For the text-containing cell, return its midpoint in [x, y] coordinate format. 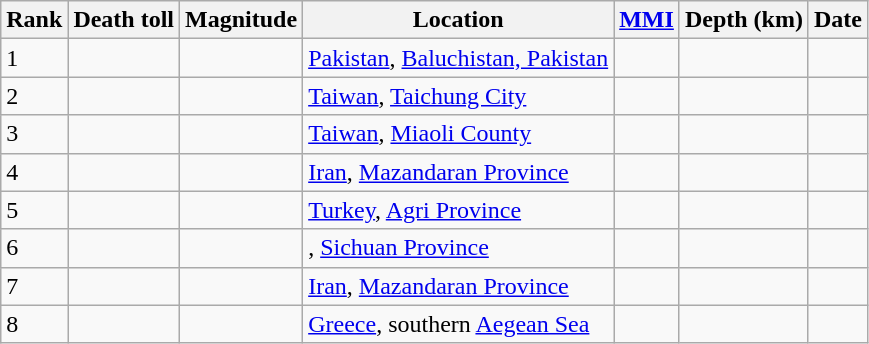
Location [458, 20]
, Sichuan Province [458, 248]
5 [34, 210]
4 [34, 172]
7 [34, 286]
Greece, southern Aegean Sea [458, 324]
Taiwan, Miaoli County [458, 134]
Magnitude [242, 20]
Turkey, Agri Province [458, 210]
1 [34, 58]
Depth (km) [744, 20]
Rank [34, 20]
MMI [647, 20]
Death toll [124, 20]
3 [34, 134]
Taiwan, Taichung City [458, 96]
2 [34, 96]
6 [34, 248]
Pakistan, Baluchistan, Pakistan [458, 58]
Date [838, 20]
8 [34, 324]
